Provide the (x, y) coordinate of the cell's center where the given text is located.  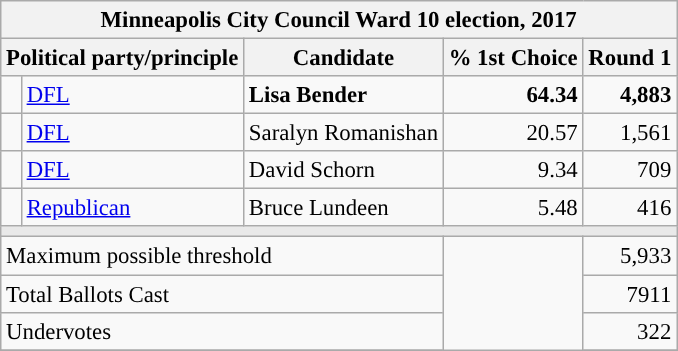
Minneapolis City Council Ward 10 election, 2017 (339, 20)
Candidate (344, 58)
Round 1 (630, 58)
20.57 (513, 133)
64.34 (513, 95)
Saralyn Romanishan (344, 133)
416 (630, 208)
Political party/principle (122, 58)
4,883 (630, 95)
5,933 (630, 256)
Undervotes (292, 331)
David Schorn (344, 170)
% 1st Choice (513, 58)
709 (630, 170)
9.34 (513, 170)
Total Ballots Cast (222, 294)
Bruce Lundeen (344, 208)
322 (630, 331)
5.48 (513, 208)
1,561 (630, 133)
Lisa Bender (344, 95)
Maximum possible threshold (222, 256)
7911 (630, 294)
Republican (132, 208)
